Output the (x, y) coordinate of the center of the cell containing the given text.  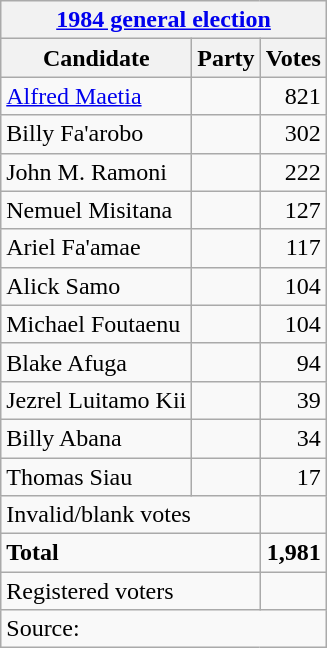
Invalid/blank votes (130, 515)
17 (293, 477)
34 (293, 438)
John M. Ramoni (96, 172)
1984 general election (164, 20)
Ariel Fa'amae (96, 248)
Michael Foutaenu (96, 324)
Jezrel Luitamo Kii (96, 400)
Billy Abana (96, 438)
Alfred Maetia (96, 96)
Candidate (96, 58)
Alick Samo (96, 286)
1,981 (293, 553)
Thomas Siau (96, 477)
Party (226, 58)
Nemuel Misitana (96, 210)
302 (293, 134)
Votes (293, 58)
127 (293, 210)
Source: (164, 629)
222 (293, 172)
Total (130, 553)
Billy Fa'arobo (96, 134)
821 (293, 96)
Registered voters (130, 591)
94 (293, 362)
39 (293, 400)
Blake Afuga (96, 362)
117 (293, 248)
